Find where the given text appears and provide that cell's center as (X, Y) coordinate. 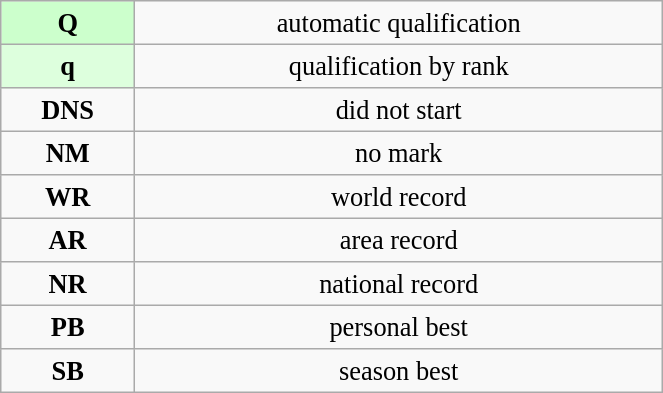
NM (68, 153)
national record (399, 284)
season best (399, 371)
area record (399, 240)
NR (68, 284)
AR (68, 240)
SB (68, 371)
PB (68, 327)
q (68, 66)
personal best (399, 327)
Q (68, 22)
did not start (399, 109)
no mark (399, 153)
DNS (68, 109)
WR (68, 197)
world record (399, 197)
qualification by rank (399, 66)
automatic qualification (399, 22)
